For the text-containing cell, return its midpoint in [x, y] coordinate format. 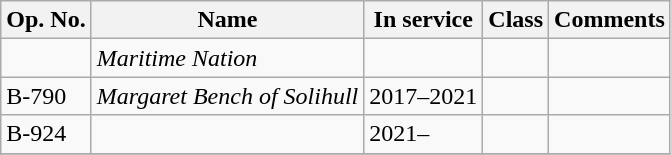
Name [228, 20]
2021– [424, 134]
Class [516, 20]
2017–2021 [424, 96]
In service [424, 20]
Op. No. [46, 20]
Maritime Nation [228, 58]
Margaret Bench of Solihull [228, 96]
B-790 [46, 96]
Comments [610, 20]
B-924 [46, 134]
